Locate the cell with the specified text and output its (x, y) center coordinate. 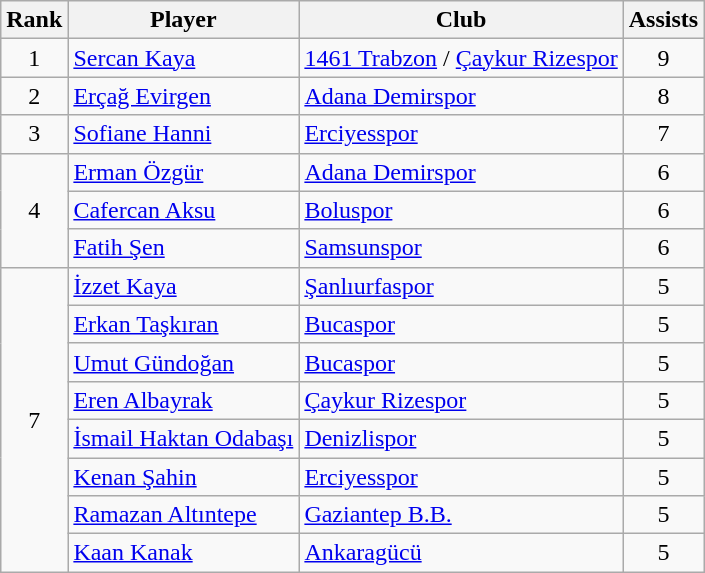
Boluspor (461, 210)
Ramazan Altıntepe (184, 515)
2 (34, 96)
Ankaragücü (461, 553)
4 (34, 210)
Umut Gündoğan (184, 362)
İsmail Haktan Odabaşı (184, 438)
Erçağ Evirgen (184, 96)
Sercan Kaya (184, 58)
8 (663, 96)
Erman Özgür (184, 172)
İzzet Kaya (184, 286)
1 (34, 58)
Çaykur Rizespor (461, 400)
Denizlispor (461, 438)
Club (461, 20)
Erkan Taşkıran (184, 324)
Sofiane Hanni (184, 134)
3 (34, 134)
Samsunspor (461, 248)
9 (663, 58)
Kaan Kanak (184, 553)
Cafercan Aksu (184, 210)
Şanlıurfaspor (461, 286)
Rank (34, 20)
1461 Trabzon / Çaykur Rizespor (461, 58)
Kenan Şahin (184, 477)
Fatih Şen (184, 248)
Assists (663, 20)
Gaziantep B.B. (461, 515)
Player (184, 20)
Eren Albayrak (184, 400)
